Return (X, Y) of the center of cell containing provided text 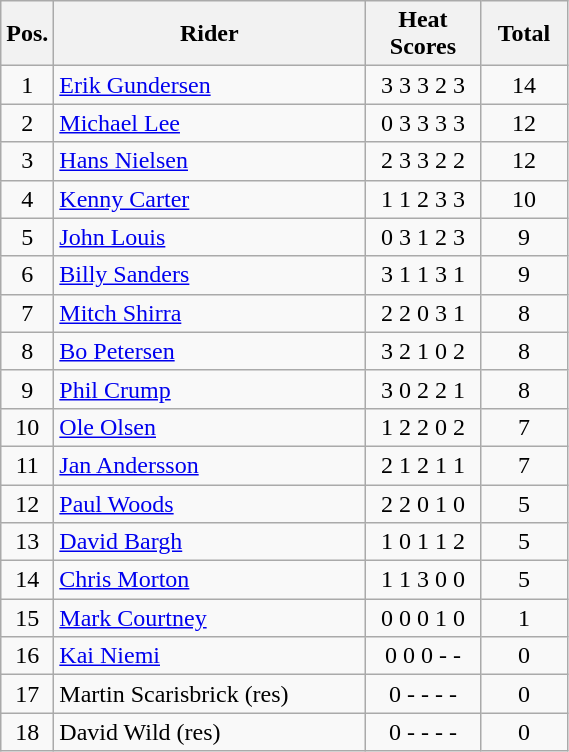
Phil Crump (210, 389)
0 0 0 1 0 (423, 618)
David Bargh (210, 542)
John Louis (210, 237)
1 0 1 1 2 (423, 542)
2 (28, 123)
Jan Andersson (210, 465)
16 (28, 656)
0 0 0 - - (423, 656)
1 1 3 0 0 (423, 580)
Hans Nielsen (210, 161)
Erik Gundersen (210, 85)
3 2 1 0 2 (423, 351)
3 0 2 2 1 (423, 389)
0 3 3 3 3 (423, 123)
Pos. (28, 34)
15 (28, 618)
Kai Niemi (210, 656)
Billy Sanders (210, 275)
2 3 3 2 2 (423, 161)
17 (28, 694)
4 (28, 199)
Chris Morton (210, 580)
Mark Courtney (210, 618)
2 1 2 1 1 (423, 465)
2 2 0 1 0 (423, 503)
Mitch Shirra (210, 313)
3 (28, 161)
2 2 0 3 1 (423, 313)
Rider (210, 34)
Michael Lee (210, 123)
1 1 2 3 3 (423, 199)
David Wild (res) (210, 732)
18 (28, 732)
Ole Olsen (210, 427)
6 (28, 275)
1 2 2 0 2 (423, 427)
3 1 1 3 1 (423, 275)
Kenny Carter (210, 199)
Martin Scarisbrick (res) (210, 694)
13 (28, 542)
11 (28, 465)
Paul Woods (210, 503)
Heat Scores (423, 34)
3 3 3 2 3 (423, 85)
Total (524, 34)
0 3 1 2 3 (423, 237)
Bo Petersen (210, 351)
